Provide the [X, Y] coordinate of the cell's center where the given text is located.  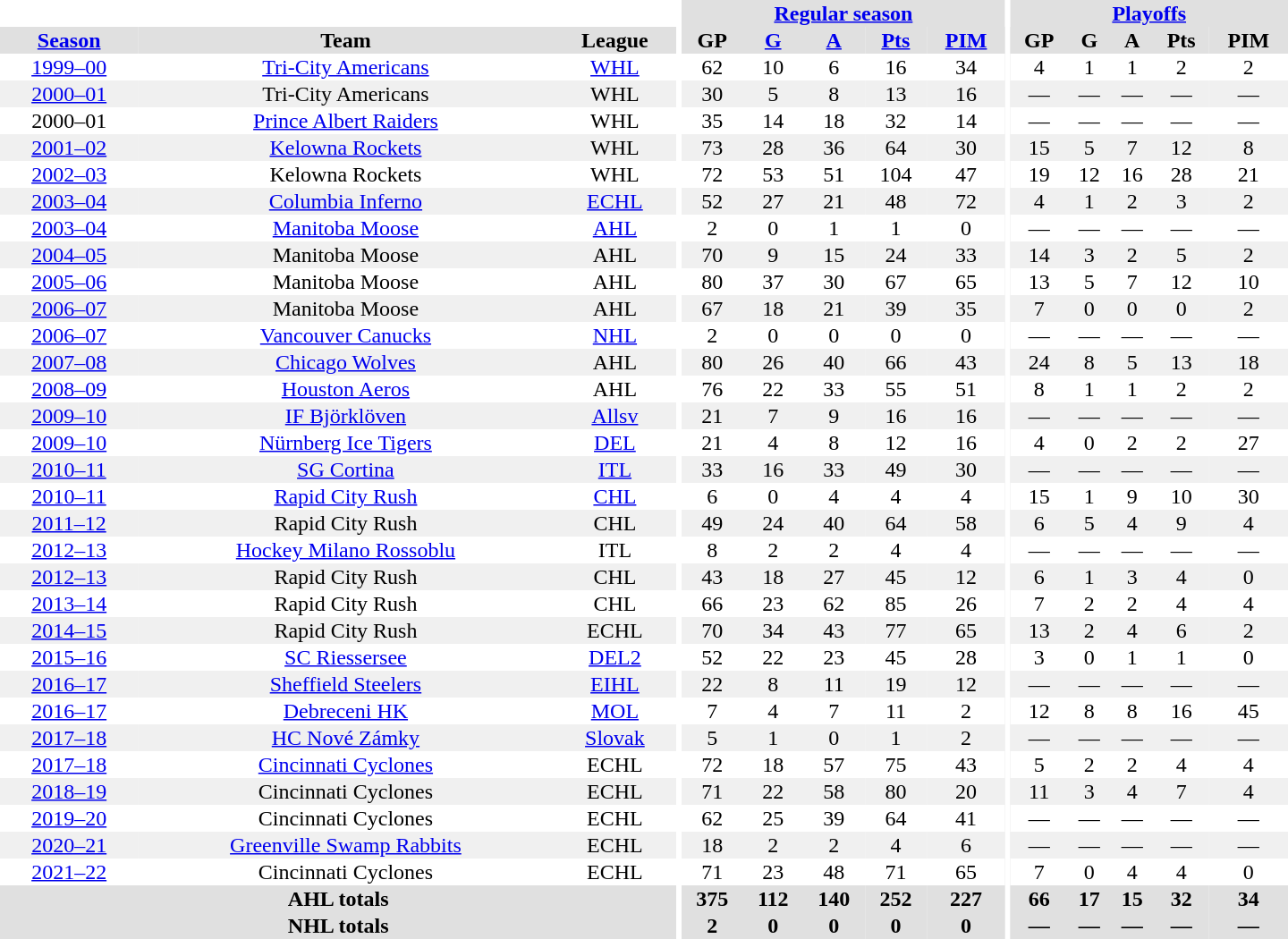
140 [834, 899]
AHL totals [338, 899]
Columbia Inferno [345, 201]
104 [896, 174]
2021–22 [69, 872]
2018–19 [69, 791]
375 [712, 899]
Debreceni HK [345, 711]
55 [896, 389]
IF Björklöven [345, 416]
Season [69, 40]
2014–15 [69, 630]
73 [712, 148]
53 [773, 174]
Vancouver Canucks [345, 335]
DEL [615, 443]
2007–08 [69, 362]
112 [773, 899]
Houston Aeros [345, 389]
76 [712, 389]
Playoffs [1148, 13]
37 [773, 282]
MOL [615, 711]
2005–06 [69, 282]
Nürnberg Ice Tigers [345, 443]
85 [896, 604]
75 [896, 765]
NHL [615, 335]
2020–21 [69, 845]
2013–14 [69, 604]
Team [345, 40]
SG Cortina [345, 469]
2011–12 [69, 523]
25 [773, 818]
2008–09 [69, 389]
Greenville Swamp Rabbits [345, 845]
227 [966, 899]
252 [896, 899]
2001–02 [69, 148]
Slovak [615, 738]
SC Riessersee [345, 657]
Sheffield Steelers [345, 684]
Prince Albert Raiders [345, 121]
2002–03 [69, 174]
Hockey Milano Rossoblu [345, 550]
20 [966, 791]
NHL totals [338, 926]
77 [896, 630]
2019–20 [69, 818]
Allsv [615, 416]
League [615, 40]
HC Nové Zámky [345, 738]
47 [966, 174]
DEL2 [615, 657]
1999–00 [69, 67]
Regular season [844, 13]
17 [1089, 899]
36 [834, 148]
41 [966, 818]
2015–16 [69, 657]
57 [834, 765]
2004–05 [69, 255]
Chicago Wolves [345, 362]
EIHL [615, 684]
